For the text-containing cell, return its midpoint in (x, y) coordinate format. 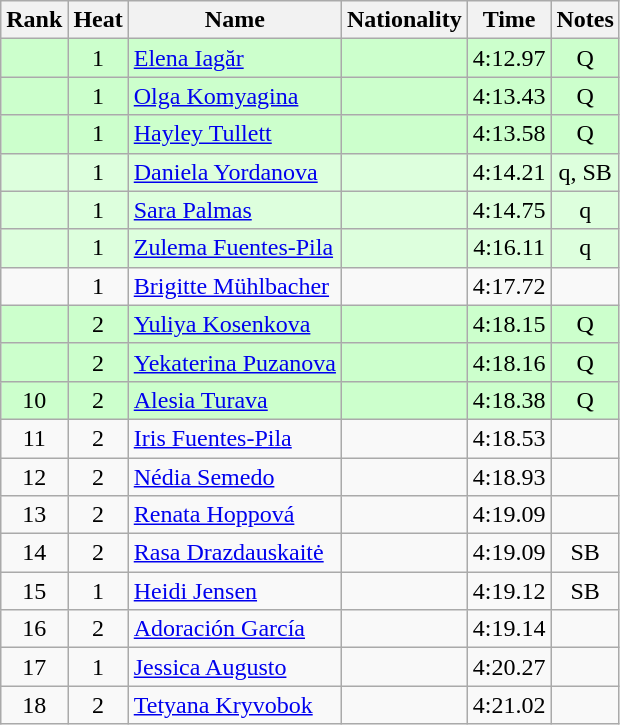
15 (34, 591)
q, SB (585, 172)
12 (34, 477)
4:21.02 (509, 705)
Name (234, 20)
Elena Iagăr (234, 58)
Yuliya Kosenkova (234, 324)
18 (34, 705)
4:18.93 (509, 477)
17 (34, 667)
Adoración García (234, 629)
4:18.16 (509, 362)
Alesia Turava (234, 400)
4:20.27 (509, 667)
Hayley Tullett (234, 134)
4:17.72 (509, 286)
Brigitte Mühlbacher (234, 286)
Yekaterina Puzanova (234, 362)
Jessica Augusto (234, 667)
4:19.14 (509, 629)
4:16.11 (509, 248)
4:18.15 (509, 324)
Iris Fuentes-Pila (234, 438)
4:18.38 (509, 400)
4:13.43 (509, 96)
4:14.21 (509, 172)
4:14.75 (509, 210)
Notes (585, 20)
16 (34, 629)
Rank (34, 20)
Rasa Drazdauskaitė (234, 553)
Zulema Fuentes-Pila (234, 248)
4:12.97 (509, 58)
4:19.12 (509, 591)
Heat (98, 20)
13 (34, 515)
14 (34, 553)
Heidi Jensen (234, 591)
Nédia Semedo (234, 477)
Daniela Yordanova (234, 172)
4:18.53 (509, 438)
Sara Palmas (234, 210)
10 (34, 400)
Olga Komyagina (234, 96)
Time (509, 20)
11 (34, 438)
4:13.58 (509, 134)
Tetyana Kryvobok (234, 705)
Renata Hoppová (234, 515)
Nationality (404, 20)
